Search for the cell housing the specified text and yield its [X, Y] center coordinate. 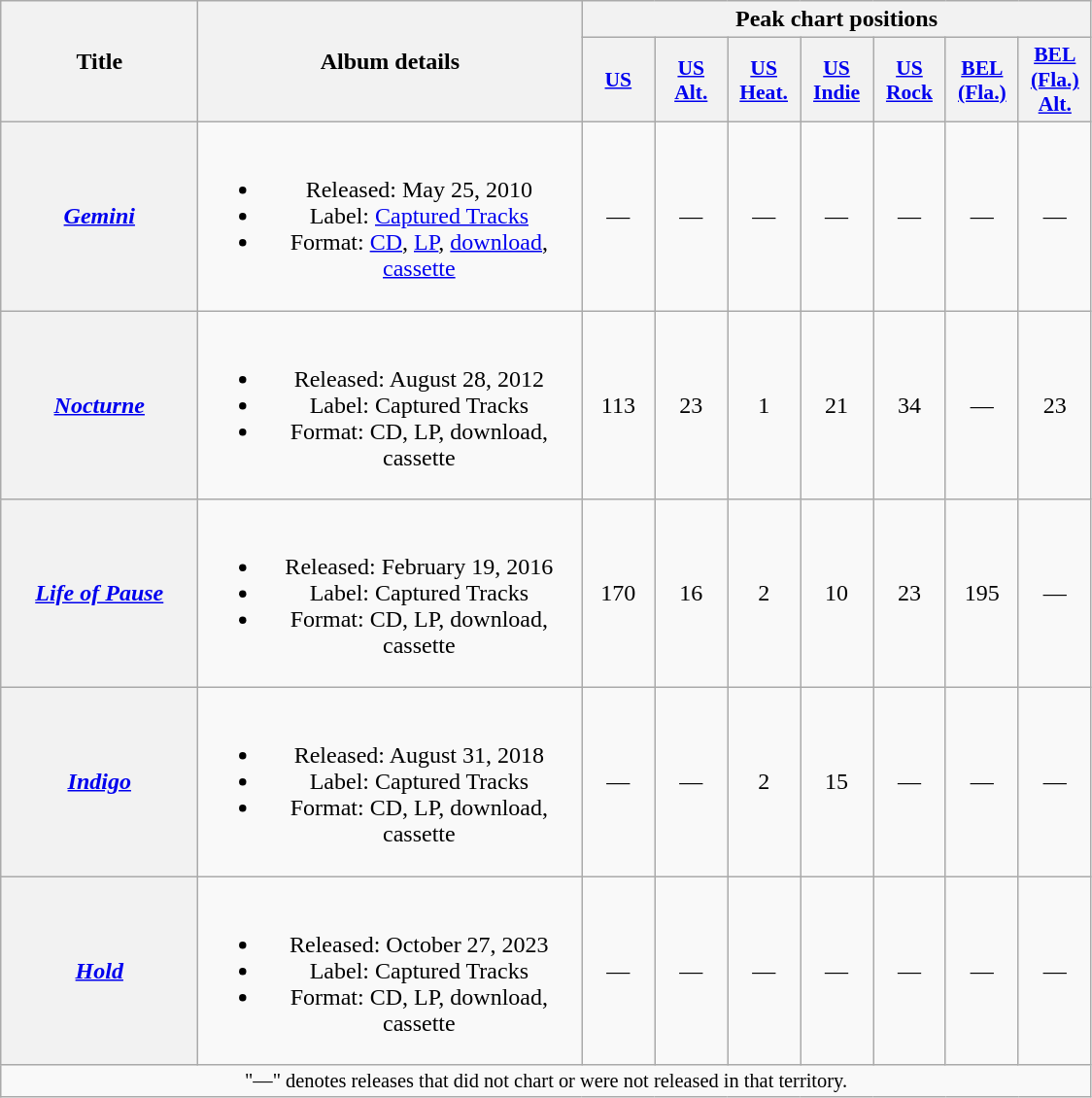
Released: May 25, 2010Label: Captured TracksFormat: CD, LP, download, cassette [391, 216]
170 [618, 594]
Released: August 31, 2018Label: Captured TracksFormat: CD, LP, download, cassette [391, 782]
Released: August 28, 2012Label: Captured TracksFormat: CD, LP, download, cassette [391, 405]
Hold [99, 971]
USHeat. [764, 80]
21 [837, 405]
15 [837, 782]
113 [618, 405]
USRock [909, 80]
US [618, 80]
Nocturne [99, 405]
Album details [391, 62]
Indigo [99, 782]
Released: October 27, 2023Label: Captured TracksFormat: CD, LP, download, cassette [391, 971]
"—" denotes releases that did not chart or were not released in that territory. [546, 1081]
Peak chart positions [836, 19]
195 [981, 594]
Gemini [99, 216]
USAlt. [692, 80]
34 [909, 405]
BEL (Fla.) [981, 80]
1 [764, 405]
Title [99, 62]
USIndie [837, 80]
10 [837, 594]
16 [692, 594]
Life of Pause [99, 594]
Released: February 19, 2016Label: Captured TracksFormat: CD, LP, download, cassette [391, 594]
BEL (Fla.)Alt. [1055, 80]
